Determine the [X, Y] coordinate at the center of the cell enclosing the given text.  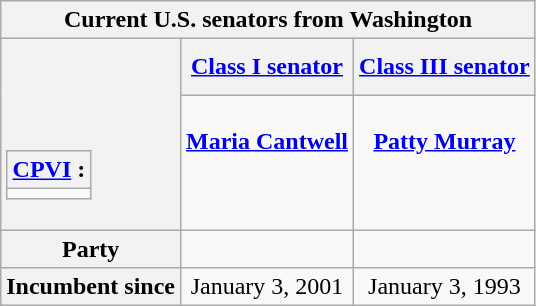
Maria Cantwell [266, 162]
January 3, 2001 [266, 287]
Incumbent since [91, 287]
Class III senator [445, 67]
Class I senator [266, 67]
Patty Murray [445, 162]
Current U.S. senators from Washington [268, 20]
Party [91, 249]
January 3, 1993 [445, 287]
